Search for the cell housing the specified text and yield its (x, y) center coordinate. 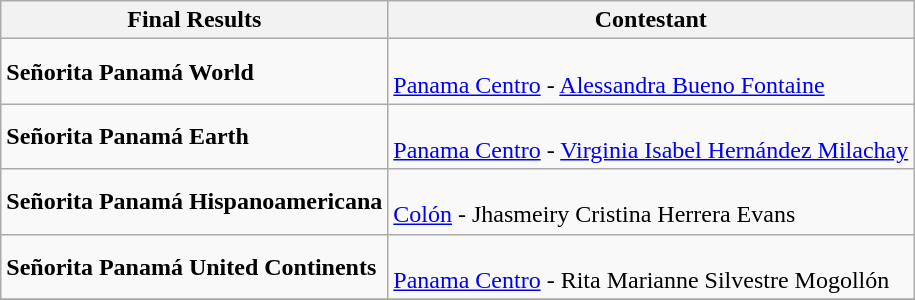
Contestant (651, 20)
Colón - Jhasmeiry Cristina Herrera Evans (651, 202)
Señorita Panamá Hispanoamericana (194, 202)
Final Results (194, 20)
Señorita Panamá World (194, 72)
Panama Centro - Alessandra Bueno Fontaine (651, 72)
Panama Centro - Virginia Isabel Hernández Milachay (651, 136)
Señorita Panamá United Continents (194, 266)
Señorita Panamá Earth (194, 136)
Panama Centro - Rita Marianne Silvestre Mogollón (651, 266)
